Search for the cell housing the specified text and yield its [X, Y] center coordinate. 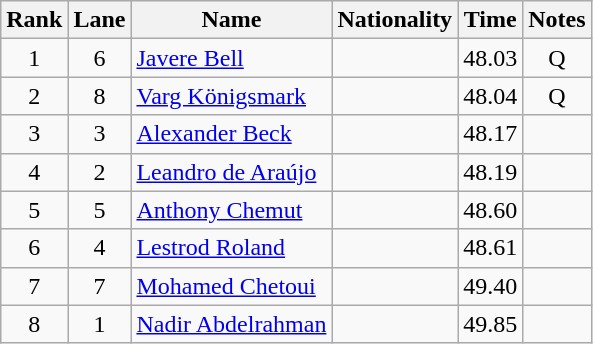
48.19 [490, 172]
48.60 [490, 210]
Lestrod Roland [232, 248]
49.85 [490, 324]
Mohamed Chetoui [232, 286]
Nationality [395, 20]
Rank [34, 20]
Varg Königsmark [232, 96]
Name [232, 20]
Anthony Chemut [232, 210]
Notes [557, 20]
Leandro de Araújo [232, 172]
Time [490, 20]
Lane [100, 20]
48.17 [490, 134]
48.61 [490, 248]
Javere Bell [232, 58]
Nadir Abdelrahman [232, 324]
49.40 [490, 286]
48.04 [490, 96]
48.03 [490, 58]
Alexander Beck [232, 134]
